Pinpoint the cell where the given text exists, returning its (X, Y) midpoint coordinate. 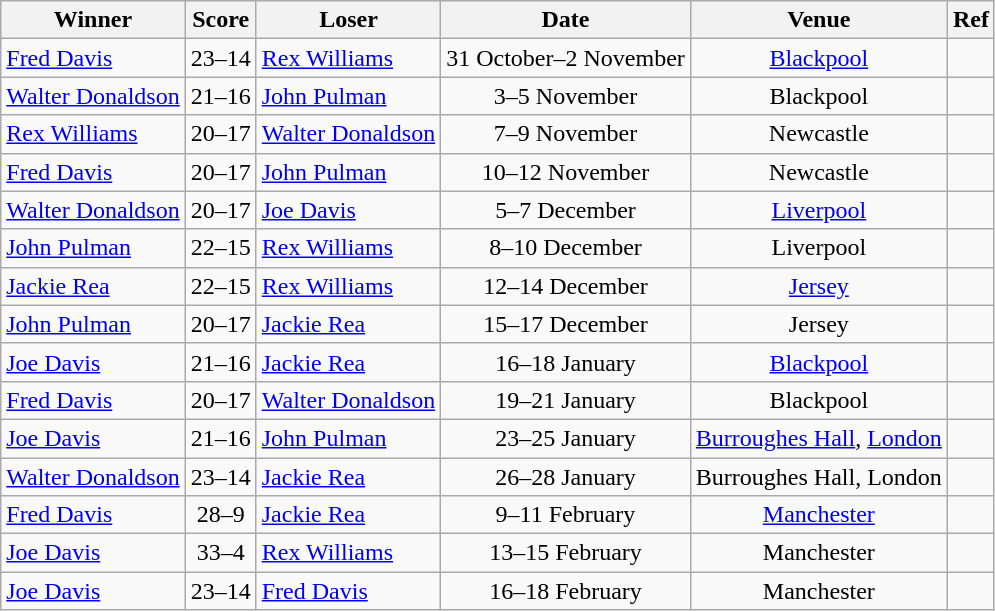
10–12 November (566, 172)
Loser (348, 20)
Score (220, 20)
8–10 December (566, 248)
16–18 January (566, 362)
Winner (93, 20)
16–18 February (566, 591)
Ref (970, 20)
31 October–2 November (566, 58)
3–5 November (566, 96)
5–7 December (566, 210)
Venue (818, 20)
15–17 December (566, 324)
7–9 November (566, 134)
9–11 February (566, 515)
23–25 January (566, 438)
12–14 December (566, 286)
28–9 (220, 515)
26–28 January (566, 477)
33–4 (220, 553)
Date (566, 20)
19–21 January (566, 400)
13–15 February (566, 553)
